Provide the (X, Y) coordinate of the cell's center where the given text is located.  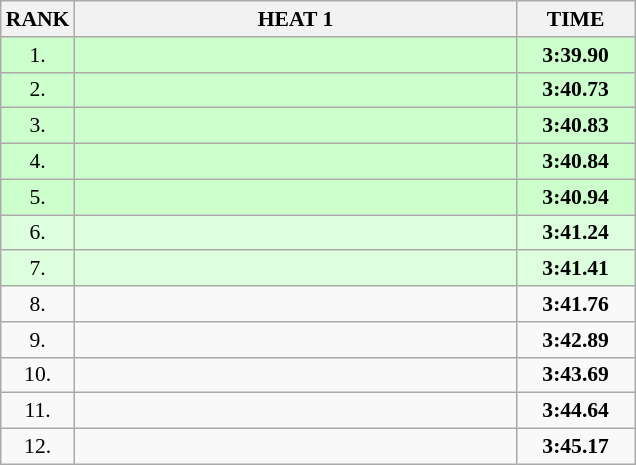
3:43.69 (576, 375)
2. (38, 90)
3:42.89 (576, 340)
3:40.94 (576, 197)
RANK (38, 19)
11. (38, 411)
3:40.84 (576, 162)
3:40.73 (576, 90)
8. (38, 304)
12. (38, 447)
10. (38, 375)
3:41.76 (576, 304)
HEAT 1 (295, 19)
3:40.83 (576, 126)
3:44.64 (576, 411)
3:41.24 (576, 233)
6. (38, 233)
3:41.41 (576, 269)
1. (38, 55)
5. (38, 197)
3. (38, 126)
3:45.17 (576, 447)
7. (38, 269)
4. (38, 162)
TIME (576, 19)
9. (38, 340)
3:39.90 (576, 55)
